Identify which cell holds the provided text, then report its (x, y) central coordinate. 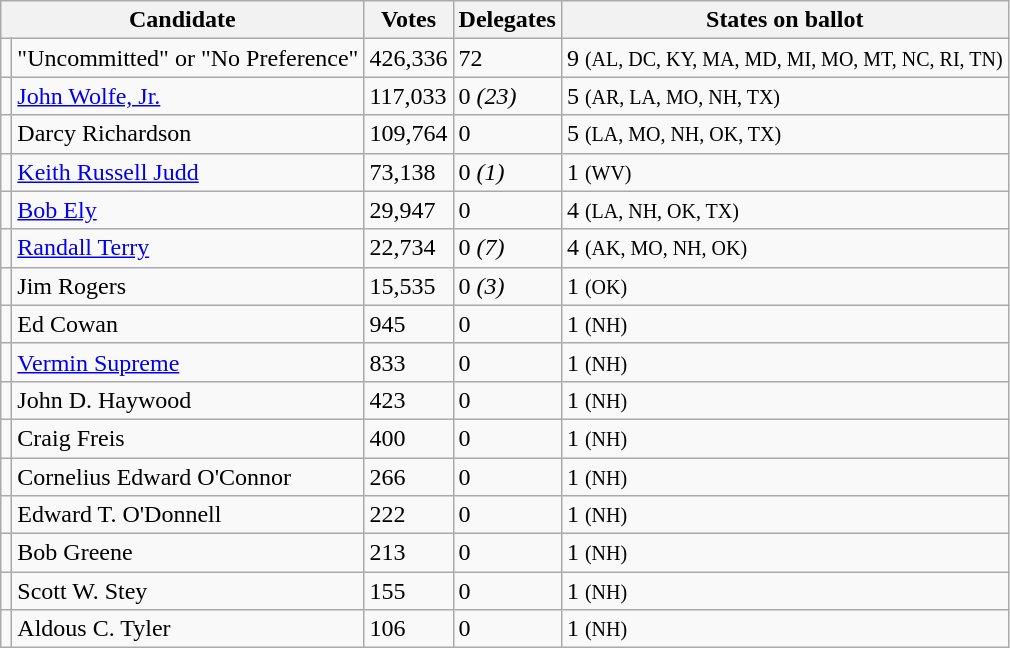
John Wolfe, Jr. (188, 96)
1 (OK) (784, 286)
Darcy Richardson (188, 134)
9 (AL, DC, KY, MA, MD, MI, MO, MT, NC, RI, TN) (784, 58)
Craig Freis (188, 438)
"Uncommitted" or "No Preference" (188, 58)
1 (WV) (784, 172)
Cornelius Edward O'Connor (188, 477)
Jim Rogers (188, 286)
Ed Cowan (188, 324)
266 (408, 477)
Bob Ely (188, 210)
Edward T. O'Donnell (188, 515)
155 (408, 591)
Scott W. Stey (188, 591)
Bob Greene (188, 553)
5 (LA, MO, NH, OK, TX) (784, 134)
213 (408, 553)
5 (AR, LA, MO, NH, TX) (784, 96)
29,947 (408, 210)
426,336 (408, 58)
Delegates (507, 20)
Aldous C. Tyler (188, 629)
106 (408, 629)
222 (408, 515)
Randall Terry (188, 248)
4 (LA, NH, OK, TX) (784, 210)
Keith Russell Judd (188, 172)
117,033 (408, 96)
72 (507, 58)
109,764 (408, 134)
Vermin Supreme (188, 362)
0 (3) (507, 286)
John D. Haywood (188, 400)
15,535 (408, 286)
400 (408, 438)
833 (408, 362)
Votes (408, 20)
0 (1) (507, 172)
0 (23) (507, 96)
945 (408, 324)
Candidate (182, 20)
States on ballot (784, 20)
423 (408, 400)
73,138 (408, 172)
22,734 (408, 248)
0 (7) (507, 248)
4 (AK, MO, NH, OK) (784, 248)
